Pinpoint the cell where the given text exists, returning its (x, y) midpoint coordinate. 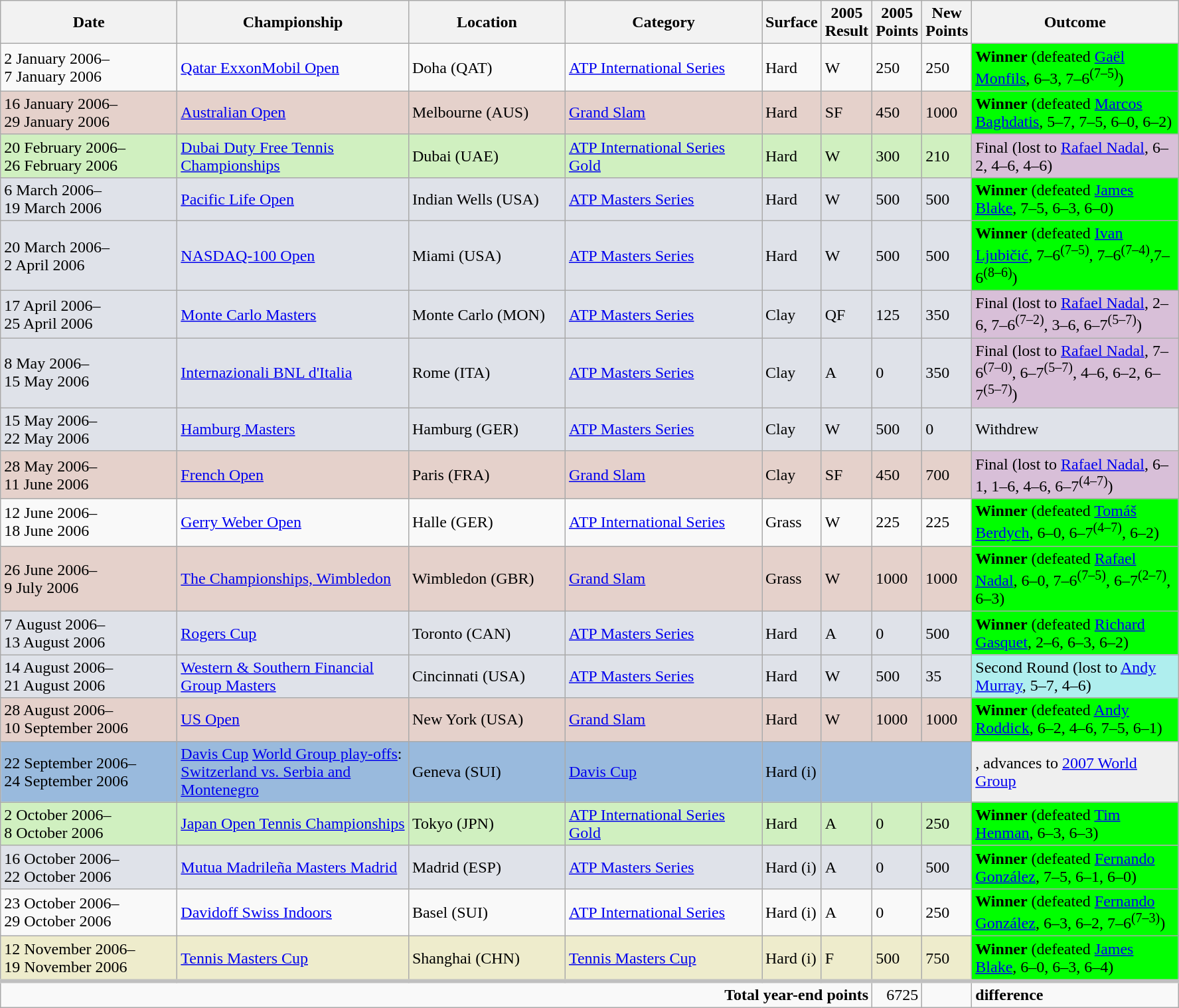
Gerry Weber Open (293, 523)
Winner (defeated James Blake, 7–5, 6–3, 6–0) (1075, 199)
Tokyo (JPN) (487, 823)
20 March 2006–2 April 2006 (89, 256)
Winner (defeated Marcos Baghdatis, 5–7, 7–5, 6–0, 6–2) (1075, 113)
Pacific Life Open (293, 199)
Shanghai (CHN) (487, 959)
Cincinnati (USA) (487, 676)
28 August 2006–10 September 2006 (89, 720)
Japan Open Tennis Championships (293, 823)
F (846, 959)
Hamburg Masters (293, 429)
2 October 2006–8 October 2006 (89, 823)
8 May 2006–15 May 2006 (89, 373)
22 September 2006–24 September 2006 (89, 772)
New York (USA) (487, 720)
Madrid (ESP) (487, 867)
Outcome (1075, 23)
Category (663, 23)
7 August 2006–13 August 2006 (89, 633)
20 February 2006–26 February 2006 (89, 155)
Winner (defeated Richard Gasquet, 2–6, 6–3, 6–2) (1075, 633)
Halle (GER) (487, 523)
Surface (792, 23)
Winner (defeated James Blake, 6–0, 6–3, 6–4) (1075, 959)
12 November 2006–19 November 2006 (89, 959)
125 (898, 315)
2 January 2006–7 January 2006 (89, 68)
Winner (defeated Fernando González, 6–3, 6–2, 7–6(7–3)) (1075, 912)
6 March 2006–19 March 2006 (89, 199)
New Points (947, 23)
Geneva (SUI) (487, 772)
NASDAQ-100 Open (293, 256)
Championship (293, 23)
Mutua Madrileña Masters Madrid (293, 867)
Winner (defeated Tim Henman, 6–3, 6–3) (1075, 823)
Monte Carlo Masters (293, 315)
Rogers Cup (293, 633)
Basel (SUI) (487, 912)
23 October 2006–29 October 2006 (89, 912)
The Championships, Wimbledon (293, 579)
Location (487, 23)
Miami (USA) (487, 256)
Indian Wells (USA) (487, 199)
Total year-end points (437, 994)
QF (846, 315)
Winner (defeated Ivan Ljubičić, 7–6(7–5), 7–6(7–4),7–6(8–6)) (1075, 256)
Winner (defeated Rafael Nadal, 6–0, 7–6(7–5), 6–7(2–7), 6–3) (1075, 579)
Second Round (lost to Andy Murray, 5–7, 4–6) (1075, 676)
Final (lost to Rafael Nadal, 2–6, 7–6(7–2), 3–6, 6–7(5–7)) (1075, 315)
35 (947, 676)
Davis Cup World Group play-offs: Switzerland vs. Serbia and Montenegro (293, 772)
17 April 2006–25 April 2006 (89, 315)
Western & Southern Financial Group Masters (293, 676)
Winner (defeated Fernando González, 7–5, 6–1, 6–0) (1075, 867)
750 (947, 959)
Final (lost to Rafael Nadal, 6–2, 4–6, 4–6) (1075, 155)
Wimbledon (GBR) (487, 579)
Winner (defeated Tomáš Berdych, 6–0, 6–7(4–7), 6–2) (1075, 523)
Winner (defeated Andy Roddick, 6–2, 4–6, 7–5, 6–1) (1075, 720)
Winner (defeated Gaël Monfils, 6–3, 7–6(7–5)) (1075, 68)
Davis Cup (663, 772)
12 June 2006–18 June 2006 (89, 523)
6725 (898, 994)
, advances to 2007 World Group (1075, 772)
Doha (QAT) (487, 68)
French Open (293, 475)
16 January 2006–29 January 2006 (89, 113)
Withdrew (1075, 429)
26 June 2006–9 July 2006 (89, 579)
Rome (ITA) (487, 373)
Australian Open (293, 113)
300 (898, 155)
Dubai (UAE) (487, 155)
2005 Result (846, 23)
Internazionali BNL d'Italia (293, 373)
Qatar ExxonMobil Open (293, 68)
Dubai Duty Free Tennis Championships (293, 155)
Paris (FRA) (487, 475)
Final (lost to Rafael Nadal, 7–6(7–0), 6–7(5–7), 4–6, 6–2, 6–7(5–7)) (1075, 373)
difference (1075, 994)
15 May 2006–22 May 2006 (89, 429)
28 May 2006–11 June 2006 (89, 475)
Final (lost to Rafael Nadal, 6–1, 1–6, 4–6, 6–7(4–7)) (1075, 475)
Davidoff Swiss Indoors (293, 912)
Date (89, 23)
2005 Points (898, 23)
Hamburg (GER) (487, 429)
Melbourne (AUS) (487, 113)
Toronto (CAN) (487, 633)
700 (947, 475)
Monte Carlo (MON) (487, 315)
16 October 2006–22 October 2006 (89, 867)
14 August 2006–21 August 2006 (89, 676)
US Open (293, 720)
210 (947, 155)
